Locate the cell with the specified text and output its [X, Y] center coordinate. 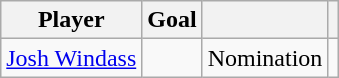
Player [72, 20]
Nomination [265, 58]
Goal [172, 20]
Josh Windass [72, 58]
